Identify which cell holds the provided text, then report its (X, Y) central coordinate. 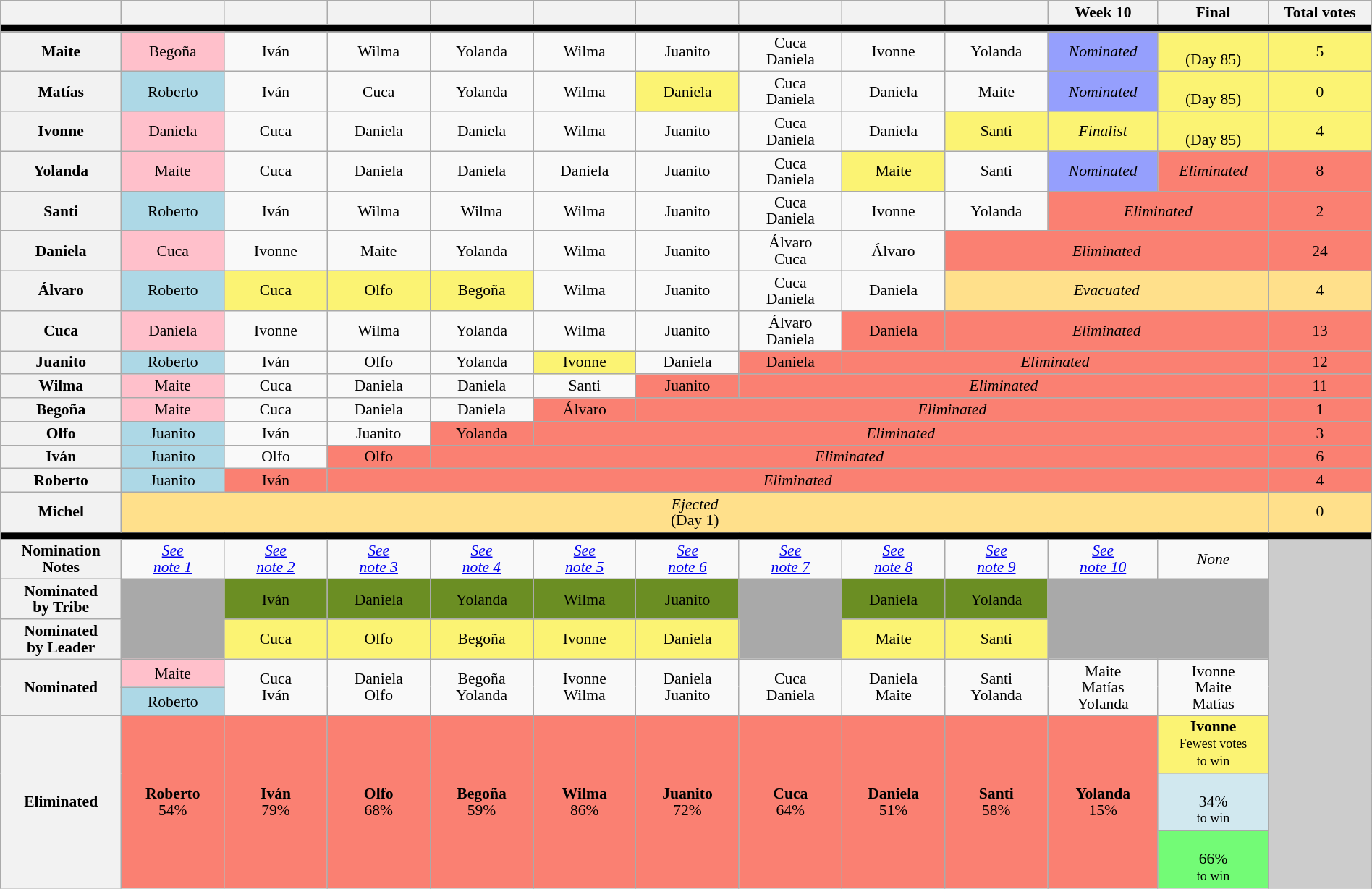
Wilma86% (585, 801)
13 (1320, 331)
Yolanda15% (1103, 801)
3 (1320, 434)
Michel (61, 512)
Total votes (1320, 13)
IvonneWilma (585, 687)
66%to win (1213, 859)
NominationNotes (61, 560)
Juanito72% (687, 801)
Roberto54% (173, 801)
1 (1320, 409)
DanielaJuanito (687, 687)
8 (1320, 171)
34%to win (1213, 803)
Seenote 9 (996, 560)
Nominatedby Leader (61, 639)
IvonneMaiteMatías (1213, 687)
11 (1320, 386)
Seenote 4 (481, 560)
Nominatedby Tribe (61, 599)
12 (1320, 363)
IvonneFewest votesto win (1213, 745)
Seenote 7 (790, 560)
Iván79% (276, 801)
SantiYolanda (996, 687)
24 (1320, 252)
Seenote 6 (687, 560)
2 (1320, 211)
BegoñaYolanda (481, 687)
Santi58% (996, 801)
Cuca64% (790, 801)
6 (1320, 457)
5 (1320, 52)
Evacuated (1107, 291)
DanielaOlfo (378, 687)
Begoña59% (481, 801)
Seenote 3 (378, 560)
DanielaMaite (893, 687)
Seenote 2 (276, 560)
MaiteMatíasYolanda (1103, 687)
Week 10 (1103, 13)
Seenote 10 (1103, 560)
None (1213, 560)
Seenote 1 (173, 560)
Seenote 5 (585, 560)
Ejected(Day 1) (695, 512)
Final (1213, 13)
CucaIván (276, 687)
Matías (61, 91)
Olfo68% (378, 801)
ÁlvaroCuca (790, 252)
Seenote 8 (893, 560)
Finalist (1103, 132)
ÁlvaroDaniela (790, 331)
Daniela51% (893, 801)
